Provide the (X, Y) coordinate of the cell's center where the given text is located.  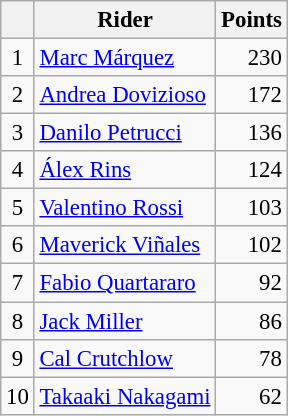
92 (252, 283)
9 (18, 358)
2 (18, 95)
Takaaki Nakagami (125, 396)
Rider (125, 20)
Points (252, 20)
5 (18, 208)
Danilo Petrucci (125, 133)
103 (252, 208)
6 (18, 245)
7 (18, 283)
78 (252, 358)
4 (18, 170)
Valentino Rossi (125, 208)
Andrea Dovizioso (125, 95)
102 (252, 245)
62 (252, 396)
230 (252, 58)
Fabio Quartararo (125, 283)
Maverick Viñales (125, 245)
Marc Márquez (125, 58)
10 (18, 396)
86 (252, 321)
3 (18, 133)
Álex Rins (125, 170)
124 (252, 170)
8 (18, 321)
136 (252, 133)
Cal Crutchlow (125, 358)
172 (252, 95)
Jack Miller (125, 321)
1 (18, 58)
